Scan for the cell matching the given text and deliver its [x, y] coordinate at center. 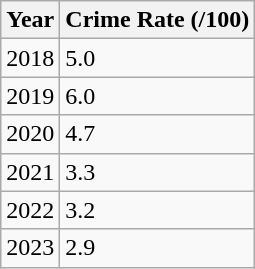
6.0 [158, 96]
2020 [30, 134]
Crime Rate (/100) [158, 20]
Year [30, 20]
2018 [30, 58]
2022 [30, 210]
2019 [30, 96]
3.3 [158, 172]
2023 [30, 248]
2.9 [158, 248]
5.0 [158, 58]
2021 [30, 172]
3.2 [158, 210]
4.7 [158, 134]
